Extract the (x, y) coordinate from the center of the cell holding the provided text.  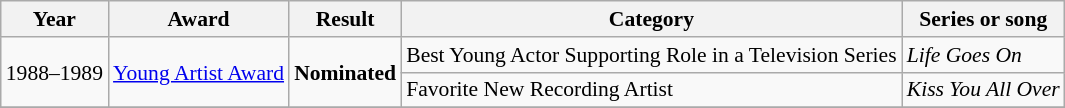
Result (345, 19)
Year (54, 19)
Nominated (345, 72)
Young Artist Award (198, 72)
Best Young Actor Supporting Role in a Television Series (652, 55)
Category (652, 19)
Kiss You All Over (984, 90)
Award (198, 19)
Life Goes On (984, 55)
1988–1989 (54, 72)
Series or song (984, 19)
Favorite New Recording Artist (652, 90)
